Provide the [X, Y] coordinate of the cell's center where the given text is located.  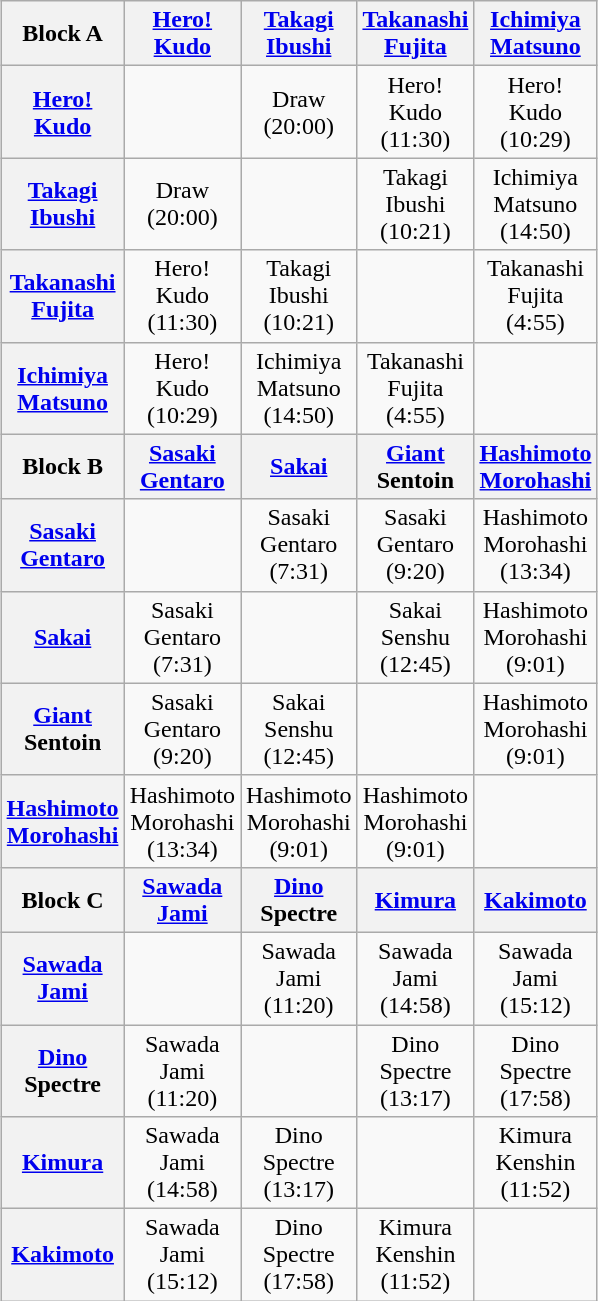
Block A [62, 34]
Block C [62, 900]
Block B [62, 466]
